Return [X, Y] of the center of cell containing provided text 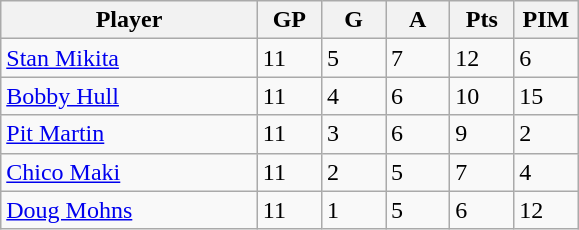
PIM [546, 20]
Pit Martin [130, 134]
10 [482, 96]
3 [353, 134]
G [353, 20]
Pts [482, 20]
Doug Mohns [130, 210]
Player [130, 20]
1 [353, 210]
Stan Mikita [130, 58]
9 [482, 134]
Chico Maki [130, 172]
Bobby Hull [130, 96]
GP [289, 20]
A [418, 20]
15 [546, 96]
